Extract the [x, y] coordinate from the center of the cell holding the provided text.  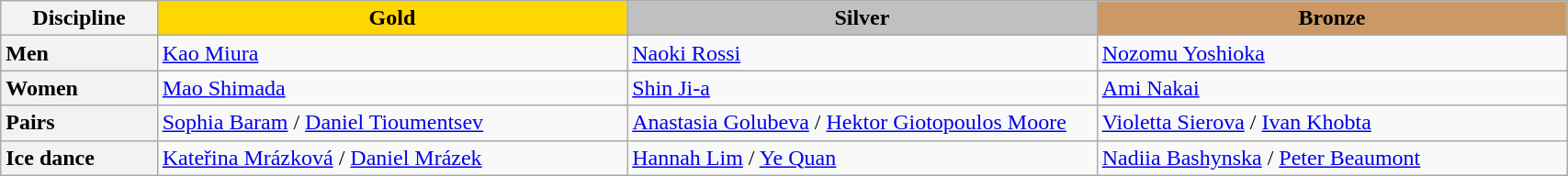
Ice dance [79, 158]
Kao Miura [391, 53]
Hannah Lim / Ye Quan [862, 158]
Naoki Rossi [862, 53]
Women [79, 88]
Mao Shimada [391, 88]
Anastasia Golubeva / Hektor Giotopoulos Moore [862, 123]
Bronze [1332, 18]
Pairs [79, 123]
Men [79, 53]
Nozomu Yoshioka [1332, 53]
Ami Nakai [1332, 88]
Shin Ji-a [862, 88]
Violetta Sierova / Ivan Khobta [1332, 123]
Nadiia Bashynska / Peter Beaumont [1332, 158]
Gold [391, 18]
Silver [862, 18]
Kateřina Mrázková / Daniel Mrázek [391, 158]
Discipline [79, 18]
Sophia Baram / Daniel Tioumentsev [391, 123]
